Capture the cell that displays the provided text and extract its (X, Y) central coordinate. 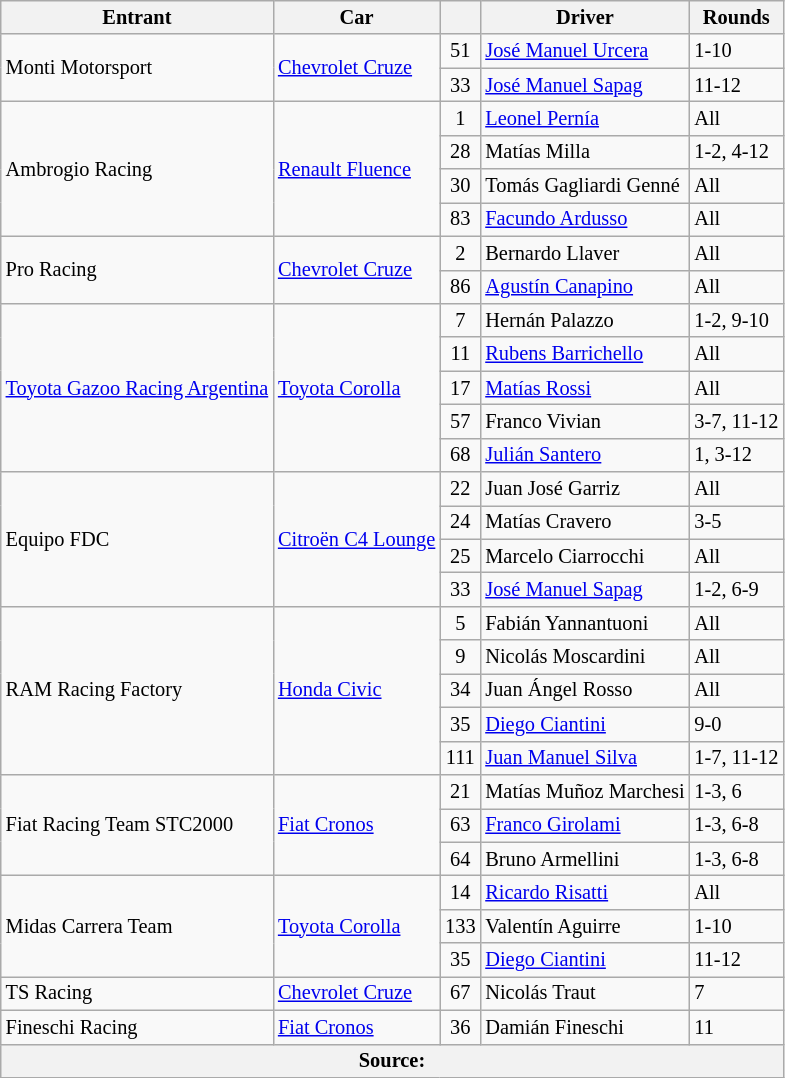
21 (460, 791)
83 (460, 219)
25 (460, 556)
Valentín Aguirre (584, 926)
28 (460, 152)
Tomás Gagliardi Genné (584, 186)
2 (460, 253)
Matías Cravero (584, 522)
TS Racing (137, 993)
Rubens Barrichello (584, 354)
Nicolás Moscardini (584, 657)
Midas Carrera Team (137, 926)
111 (460, 758)
63 (460, 825)
30 (460, 186)
Marcelo Ciarrocchi (584, 556)
Car (356, 17)
14 (460, 892)
67 (460, 993)
RAM Racing Factory (137, 690)
9 (460, 657)
Damián Fineschi (584, 1027)
Nicolás Traut (584, 993)
Agustín Canapino (584, 287)
36 (460, 1027)
Toyota Gazoo Racing Argentina (137, 387)
Citroën C4 Lounge (356, 540)
133 (460, 926)
Source: (392, 1061)
1, 3-12 (736, 455)
Juan Ángel Rosso (584, 690)
Franco Vivian (584, 421)
Fineschi Racing (137, 1027)
3-7, 11-12 (736, 421)
Fabián Yannantuoni (584, 623)
1-7, 11-12 (736, 758)
9-0 (736, 724)
Bruno Armellini (584, 859)
5 (460, 623)
Leonel Pernía (584, 118)
Juan José Garriz (584, 489)
22 (460, 489)
Entrant (137, 17)
Rounds (736, 17)
Ricardo Risatti (584, 892)
64 (460, 859)
34 (460, 690)
Monti Motorsport (137, 68)
Matías Milla (584, 152)
Honda Civic (356, 690)
Bernardo Llaver (584, 253)
68 (460, 455)
86 (460, 287)
Facundo Ardusso (584, 219)
Hernán Palazzo (584, 320)
3-5 (736, 522)
1-3, 6 (736, 791)
1-2, 4-12 (736, 152)
Renault Fluence (356, 168)
24 (460, 522)
Fiat Racing Team STC2000 (137, 824)
Julián Santero (584, 455)
1-2, 6-9 (736, 589)
Ambrogio Racing (137, 168)
José Manuel Urcera (584, 51)
51 (460, 51)
17 (460, 388)
Juan Manuel Silva (584, 758)
Franco Girolami (584, 825)
57 (460, 421)
Driver (584, 17)
Pro Racing (137, 270)
1-2, 9-10 (736, 320)
Matías Muñoz Marchesi (584, 791)
Equipo FDC (137, 540)
1 (460, 118)
Matías Rossi (584, 388)
